Capture the cell that displays the provided text and extract its [X, Y] central coordinate. 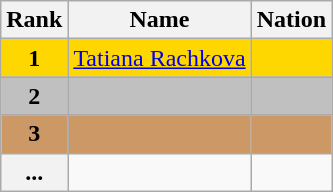
Rank [34, 20]
Tatiana Rachkova [160, 58]
Nation [291, 20]
3 [34, 134]
1 [34, 58]
... [34, 172]
Name [160, 20]
2 [34, 96]
